Output the (x, y) coordinate of the center of the cell containing the given text.  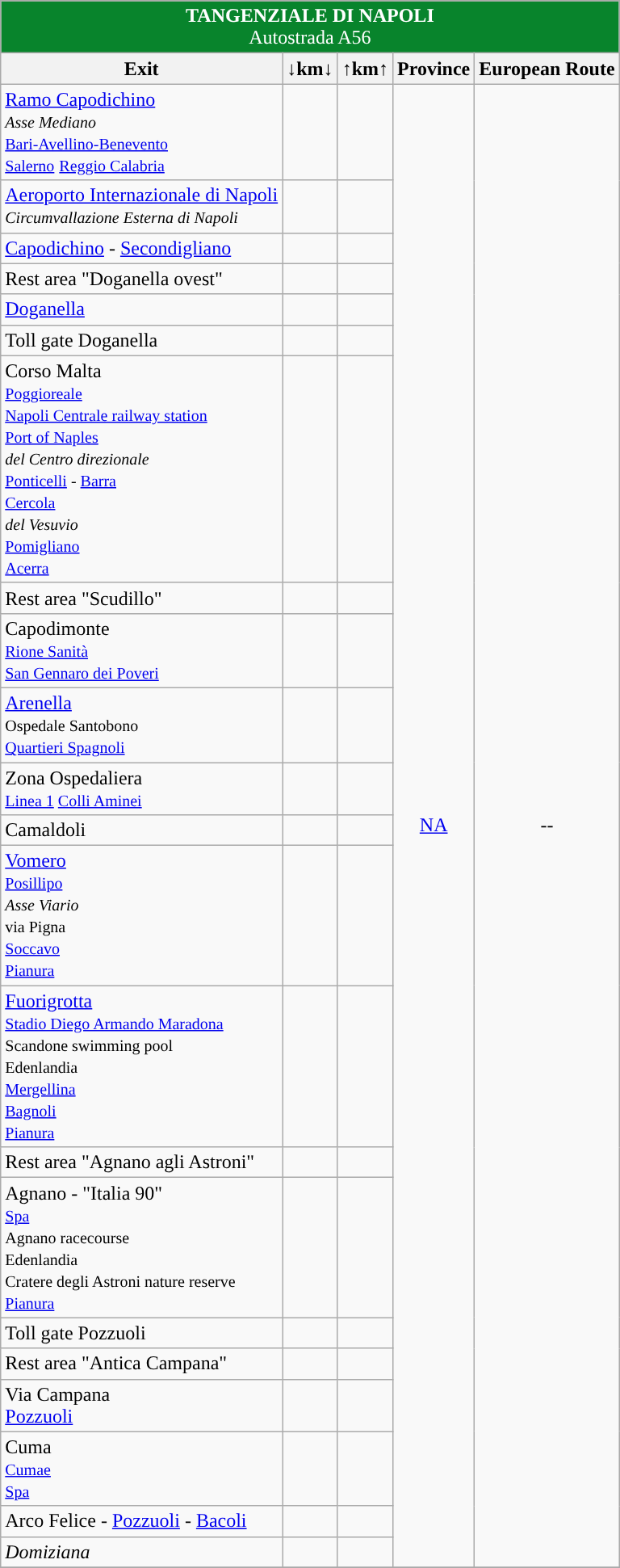
Ramo Capodichino Asse Mediano Bari-Avellino-Benevento Salerno Reggio Calabria (142, 132)
↑km↑ (365, 69)
Arenella Ospedale Santobono Quartieri Spagnoli (142, 725)
Zona Ospedaliera Linea 1 Colli Aminei (142, 788)
NA (434, 826)
Via CampanaPozzuoli (142, 1406)
-- (547, 826)
Capodichino - Secondigliano (142, 248)
Agnano - "Italia 90" Spa Agnano racecourse Edenlandia Cratere degli Astroni nature reservePianura (142, 1247)
Exit (142, 69)
Fuorigrotta Stadio Diego Armando Maradona Scandone swimming pool EdenlandiaMergellinaBagnoliPianura (142, 1066)
Cuma Cumae Spa (142, 1469)
VomeroPosillipo Asse Viariovia PignaSoccavoPianura (142, 916)
Camaldoli (142, 830)
Arco Felice - Pozzuoli - Bacoli (142, 1521)
TANGENZIALE DI NAPOLIAutostrada A56 (310, 27)
Rest area "Scudillo" (142, 598)
Domiziana (142, 1552)
Rest area "Doganella ovest" (142, 279)
↓km↓ (310, 69)
Rest area "Agnano agli Astroni" (142, 1162)
Toll gate Pozzuoli (142, 1333)
Corso MaltaPoggioreale Napoli Centrale railway station Port of Naples del Centro direzionale Ponticelli - BarraCercola del VesuvioPomiglianoAcerra (142, 469)
Toll gate Doganella (142, 340)
Province (434, 69)
Aeroporto Internazionale di Napoli Circumvallazione Esterna di Napoli (142, 207)
Doganella (142, 309)
CapodimonteRione Sanità San Gennaro dei Poveri (142, 650)
European Route (547, 69)
Rest area "Antica Campana" (142, 1364)
